Identify which cell holds the provided text, then report its [X, Y] central coordinate. 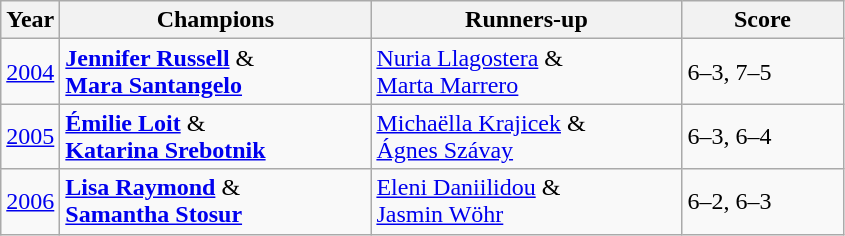
Nuria Llagostera & Marta Marrero [526, 72]
6–3, 6–4 [762, 136]
Lisa Raymond & Samantha Stosur [216, 202]
2006 [30, 202]
Michaëlla Krajicek & Ágnes Szávay [526, 136]
Champions [216, 20]
Jennifer Russell & Mara Santangelo [216, 72]
6–3, 7–5 [762, 72]
6–2, 6–3 [762, 202]
Score [762, 20]
Year [30, 20]
Eleni Daniilidou & Jasmin Wöhr [526, 202]
2004 [30, 72]
2005 [30, 136]
Runners-up [526, 20]
Émilie Loit & Katarina Srebotnik [216, 136]
